Locate the cell with the specified text and output its (x, y) center coordinate. 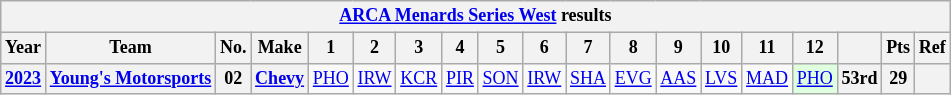
8 (633, 48)
Ref (932, 48)
12 (814, 48)
5 (500, 48)
9 (678, 48)
Chevy (280, 78)
SON (500, 78)
6 (544, 48)
KCR (419, 78)
AAS (678, 78)
Team (130, 48)
MAD (768, 78)
1 (330, 48)
Pts (898, 48)
PIR (460, 78)
3 (419, 48)
11 (768, 48)
10 (722, 48)
7 (588, 48)
2 (374, 48)
ARCA Menards Series West results (476, 16)
EVG (633, 78)
No. (234, 48)
53rd (860, 78)
29 (898, 78)
4 (460, 48)
Make (280, 48)
2023 (24, 78)
SHA (588, 78)
Year (24, 48)
02 (234, 78)
Young's Motorsports (130, 78)
LVS (722, 78)
